Determine the [x, y] coordinate at the center of the cell enclosing the given text.  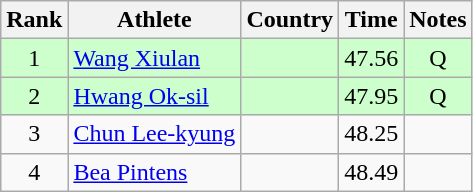
2 [34, 96]
Rank [34, 20]
Notes [438, 20]
4 [34, 172]
Country [290, 20]
Bea Pintens [154, 172]
47.95 [372, 96]
Athlete [154, 20]
Chun Lee-kyung [154, 134]
1 [34, 58]
3 [34, 134]
47.56 [372, 58]
Time [372, 20]
48.49 [372, 172]
48.25 [372, 134]
Wang Xiulan [154, 58]
Hwang Ok-sil [154, 96]
